Locate the cell with the specified text and output its [X, Y] center coordinate. 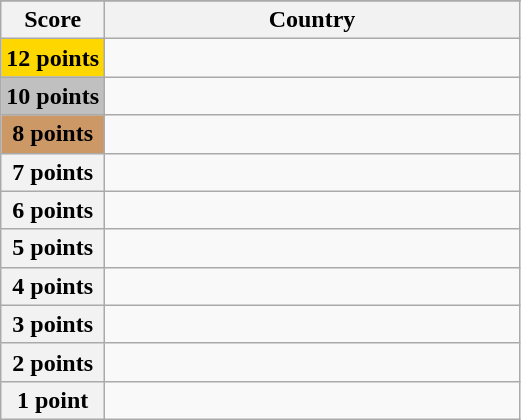
5 points [53, 248]
12 points [53, 58]
10 points [53, 96]
4 points [53, 286]
8 points [53, 134]
1 point [53, 400]
Country [312, 20]
6 points [53, 210]
7 points [53, 172]
3 points [53, 324]
Score [53, 20]
2 points [53, 362]
